Identify which cell holds the provided text, then report its (x, y) central coordinate. 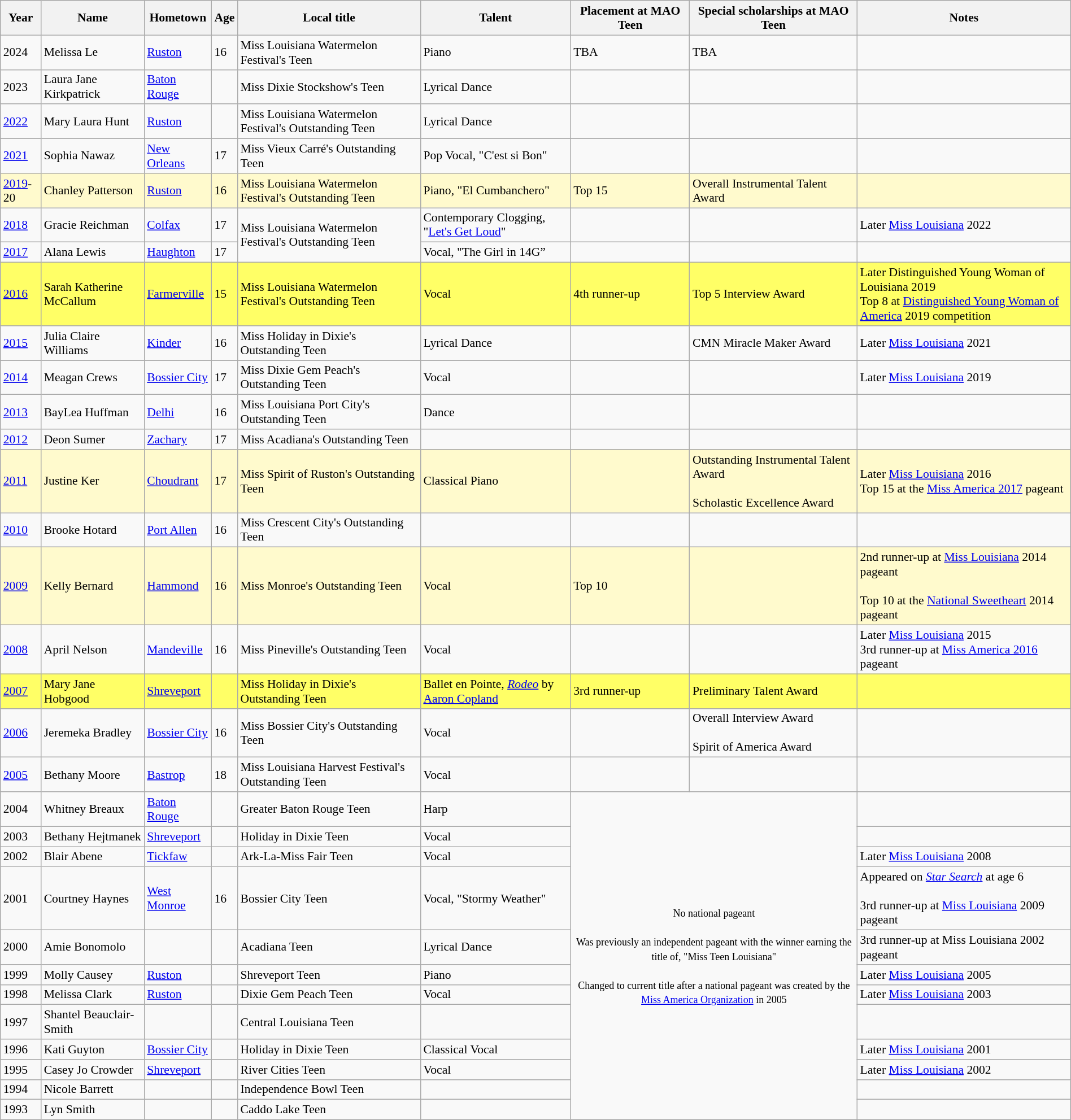
2001 (21, 899)
Bethany Moore (93, 775)
Miss Vieux Carré's Outstanding Teen (329, 156)
Miss Monroe's Outstanding Teen (329, 586)
Later Miss Louisiana 20153rd runner-up at Miss America 2016 pageant (964, 650)
Melissa Le (93, 52)
Shantel Beauclair-Smith (93, 1022)
Caddo Lake Teen (329, 1110)
Later Miss Louisiana 2001 (964, 1049)
Placement at MAO Teen (630, 18)
Haughton (177, 252)
Appeared on Star Search at age 63rd runner-up at Miss Louisiana 2009 pageant (964, 899)
Miss Acadiana's Outstanding Teen (329, 439)
Overall Interview AwardSpirit of America Award (774, 733)
2013 (21, 412)
Later Miss Louisiana 2019 (964, 377)
Miss Pineville's Outstanding Teen (329, 650)
Kelly Bernard (93, 586)
Miss Louisiana Watermelon Festival's Teen (329, 52)
Laura Jane Kirkpatrick (93, 87)
Notes (964, 18)
Harp (495, 809)
Miss Spirit of Ruston's Outstanding Teen (329, 481)
2000 (21, 948)
Top 15 (630, 191)
2018 (21, 225)
Later Miss Louisiana 2002 (964, 1070)
Year (21, 18)
1998 (21, 995)
April Nelson (93, 650)
Hometown (177, 18)
3rd runner-up (630, 691)
Outstanding Instrumental Talent AwardScholastic Excellence Award (774, 481)
Casey Jo Crowder (93, 1070)
Whitney Breaux (93, 809)
1994 (21, 1090)
Kati Guyton (93, 1049)
1993 (21, 1110)
Miss Bossier City's Outstanding Teen (329, 733)
Dixie Gem Peach Teen (329, 995)
Chanley Patterson (93, 191)
Later Miss Louisiana 2021 (964, 343)
2012 (21, 439)
Brooke Hotard (93, 530)
Jeremeka Bradley (93, 733)
Miss Louisiana Harvest Festival's Outstanding Teen (329, 775)
River Cities Teen (329, 1070)
2015 (21, 343)
2009 (21, 586)
Choudrant (177, 481)
Preliminary Talent Award (774, 691)
Julia Claire Williams (93, 343)
Colfax (177, 225)
Lyn Smith (93, 1110)
Classical Piano (495, 481)
Mandeville (177, 650)
Kinder (177, 343)
1995 (21, 1070)
BayLea Huffman (93, 412)
Vocal, "The Girl in 14G” (495, 252)
Sophia Nawaz (93, 156)
3rd runner-up at Miss Louisiana 2002 pageant (964, 948)
Nicole Barrett (93, 1090)
1997 (21, 1022)
2024 (21, 52)
Bastrop (177, 775)
2006 (21, 733)
1999 (21, 975)
Blair Abene (93, 857)
Miss Crescent City's Outstanding Teen (329, 530)
2019-20 (21, 191)
2010 (21, 530)
Later Miss Louisiana 2016Top 15 at the Miss America 2017 pageant (964, 481)
Miss Dixie Gem Peach's Outstanding Teen (329, 377)
Overall Instrumental Talent Award (774, 191)
Piano, "El Cumbanchero" (495, 191)
2nd runner-up at Miss Louisiana 2014 pageantTop 10 at the National Sweetheart 2014 pageant (964, 586)
2002 (21, 857)
2022 (21, 122)
Justine Ker (93, 481)
Name (93, 18)
2005 (21, 775)
Gracie Reichman (93, 225)
Courtney Haynes (93, 899)
2008 (21, 650)
CMN Miracle Maker Award (774, 343)
Special scholarships at MAO Teen (774, 18)
2016 (21, 294)
Local title (329, 18)
Miss Louisiana Port City's Outstanding Teen (329, 412)
2023 (21, 87)
2021 (21, 156)
Hammond (177, 586)
Top 5 Interview Award (774, 294)
15 (224, 294)
Farmerville (177, 294)
2017 (21, 252)
Bossier City Teen (329, 899)
Central Louisiana Teen (329, 1022)
Miss Dixie Stockshow's Teen (329, 87)
Mary Jane Hobgood (93, 691)
1996 (21, 1049)
4th runner-up (630, 294)
Dance (495, 412)
Later Miss Louisiana 2005 (964, 975)
Amie Bonomolo (93, 948)
Tickfaw (177, 857)
Later Distinguished Young Woman of Louisiana 2019Top 8 at Distinguished Young Woman of America 2019 competition (964, 294)
Top 10 (630, 586)
Later Miss Louisiana 2003 (964, 995)
Meagan Crews (93, 377)
Zachary (177, 439)
Vocal, "Stormy Weather" (495, 899)
2003 (21, 836)
Melissa Clark (93, 995)
Age (224, 18)
Pop Vocal, "C'est si Bon" (495, 156)
West Monroe (177, 899)
Molly Causey (93, 975)
Delhi (177, 412)
Ballet en Pointe, Rodeo by Aaron Copland (495, 691)
Sarah Katherine McCallum (93, 294)
Acadiana Teen (329, 948)
2007 (21, 691)
Shreveport Teen (329, 975)
2004 (21, 809)
2014 (21, 377)
Talent (495, 18)
Independence Bowl Teen (329, 1090)
Deon Sumer (93, 439)
Greater Baton Rouge Teen (329, 809)
New Orleans (177, 156)
Mary Laura Hunt (93, 122)
Port Allen (177, 530)
2011 (21, 481)
18 (224, 775)
Bethany Hejtmanek (93, 836)
Alana Lewis (93, 252)
Ark-La-Miss Fair Teen (329, 857)
Later Miss Louisiana 2022 (964, 225)
Classical Vocal (495, 1049)
Later Miss Louisiana 2008 (964, 857)
Contemporary Clogging, "Let's Get Loud" (495, 225)
